Determine the [x, y] coordinate at the center of the cell enclosing the given text.  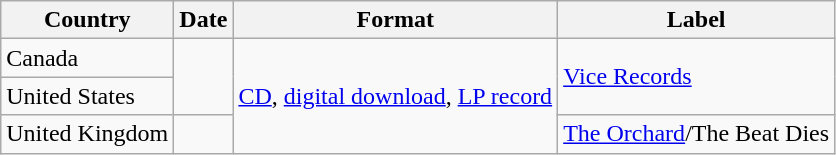
Vice Records [696, 77]
CD, digital download, LP record [396, 96]
Canada [88, 58]
Country [88, 20]
Format [396, 20]
United States [88, 96]
Date [204, 20]
The Orchard/The Beat Dies [696, 134]
Label [696, 20]
United Kingdom [88, 134]
